Output the (X, Y) coordinate of the center of the cell containing the given text.  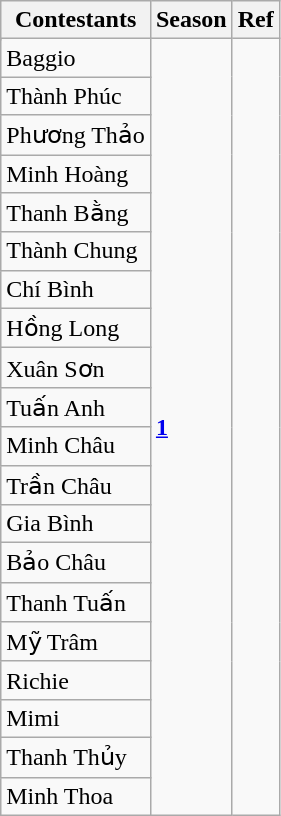
Mimi (76, 718)
Minh Thoa (76, 796)
Tuấn Anh (76, 407)
Gia Bình (76, 524)
Richie (76, 680)
Hồng Long (76, 328)
Thanh Tuấn (76, 602)
Chí Bình (76, 289)
Season (191, 20)
Contestants (76, 20)
Thành Phúc (76, 96)
Thanh Thủy (76, 757)
Trần Châu (76, 485)
1 (191, 427)
Baggio (76, 58)
Bảo Châu (76, 563)
Phương Thảo (76, 135)
Thành Chung (76, 251)
Minh Hoàng (76, 173)
Ref (256, 20)
Mỹ Trâm (76, 642)
Thanh Bằng (76, 213)
Xuân Sơn (76, 368)
Minh Châu (76, 446)
